Capture the cell that displays the provided text and extract its (X, Y) central coordinate. 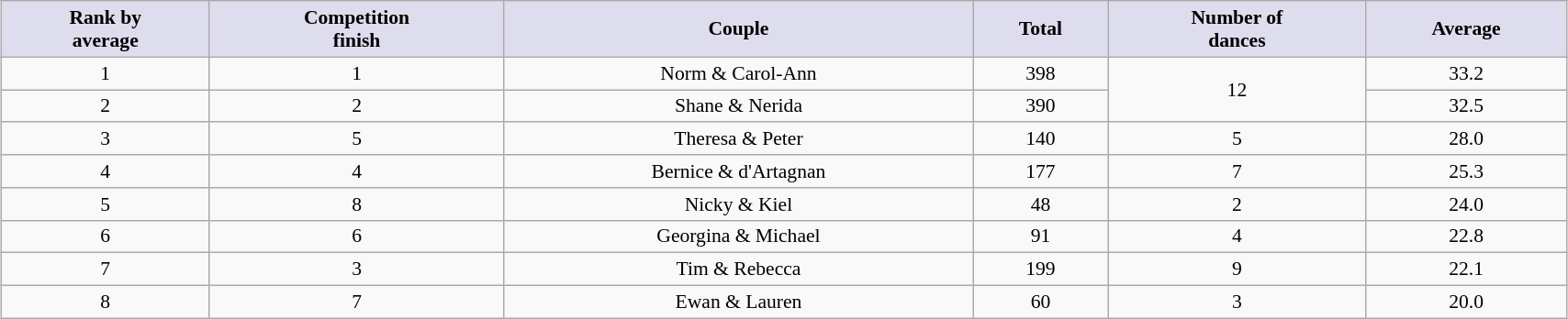
Tim & Rebecca (738, 269)
Total (1041, 29)
390 (1041, 106)
Ewan & Lauren (738, 302)
140 (1041, 138)
60 (1041, 302)
Rank by average (105, 29)
Couple (738, 29)
12 (1238, 90)
Shane & Nerida (738, 106)
32.5 (1466, 106)
33.2 (1466, 73)
22.8 (1466, 236)
Georgina & Michael (738, 236)
Nicky & Kiel (738, 203)
Competition finish (356, 29)
Number of dances (1238, 29)
Average (1466, 29)
28.0 (1466, 138)
25.3 (1466, 171)
Bernice & d'Artagnan (738, 171)
22.1 (1466, 269)
Norm & Carol-Ann (738, 73)
24.0 (1466, 203)
9 (1238, 269)
199 (1041, 269)
48 (1041, 203)
177 (1041, 171)
20.0 (1466, 302)
91 (1041, 236)
398 (1041, 73)
Theresa & Peter (738, 138)
